Identify which cell holds the provided text, then report its [x, y] central coordinate. 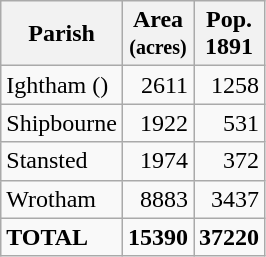
Ightham () [62, 85]
1258 [230, 85]
TOTAL [62, 237]
8883 [158, 199]
1974 [158, 161]
Wrotham [62, 199]
37220 [230, 237]
Pop. 1891 [230, 34]
Parish [62, 34]
Area (acres) [158, 34]
531 [230, 123]
372 [230, 161]
3437 [230, 199]
15390 [158, 237]
1922 [158, 123]
Stansted [62, 161]
Shipbourne [62, 123]
2611 [158, 85]
